Search for the cell housing the specified text and yield its [x, y] center coordinate. 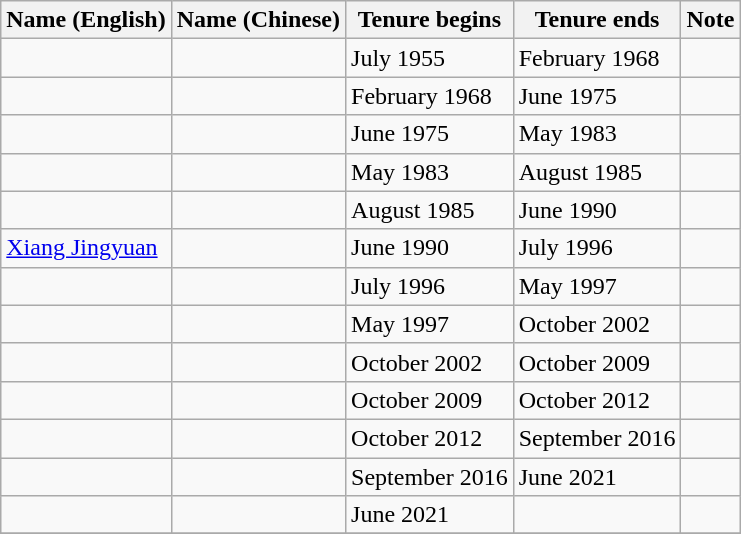
Name (Chinese) [258, 20]
Name (English) [86, 20]
Note [710, 20]
Tenure begins [430, 20]
Xiang Jingyuan [86, 248]
July 1955 [430, 58]
Tenure ends [597, 20]
